Search for the cell housing the specified text and yield its [X, Y] center coordinate. 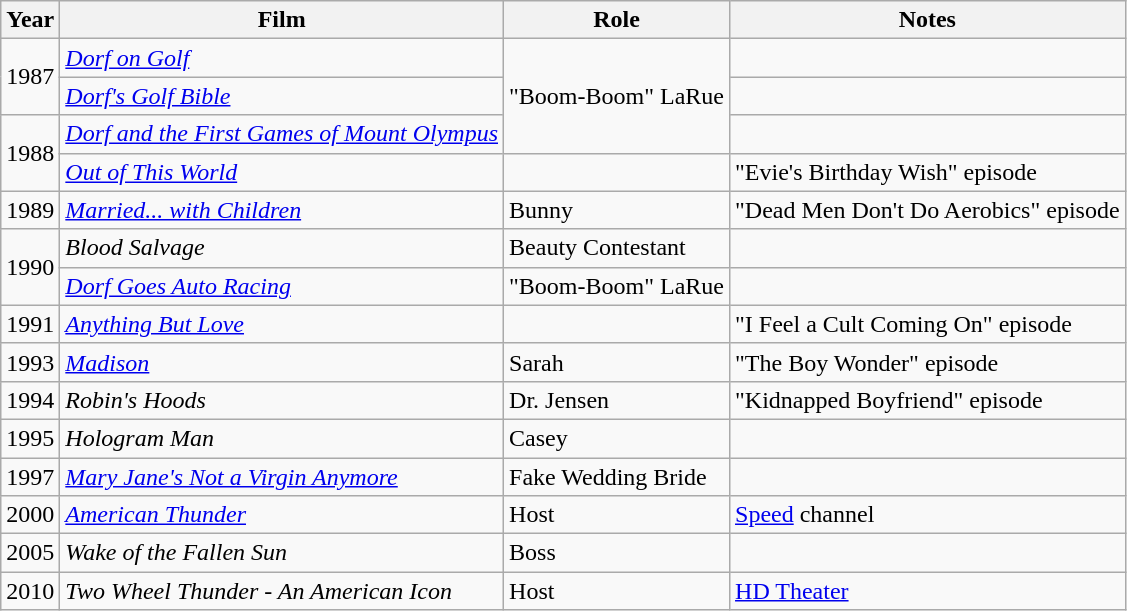
Role [617, 20]
2000 [30, 515]
Casey [617, 438]
"I Feel a Cult Coming On" episode [928, 324]
Year [30, 20]
Robin's Hoods [282, 400]
1988 [30, 153]
"Kidnapped Boyfriend" episode [928, 400]
Dorf and the First Games of Mount Olympus [282, 134]
1989 [30, 210]
1997 [30, 477]
Dorf's Golf Bible [282, 96]
Mary Jane's Not a Virgin Anymore [282, 477]
Fake Wedding Bride [617, 477]
HD Theater [928, 591]
Married... with Children [282, 210]
2010 [30, 591]
2005 [30, 553]
Out of This World [282, 172]
Madison [282, 362]
Wake of the Fallen Sun [282, 553]
Dorf Goes Auto Racing [282, 286]
1993 [30, 362]
1987 [30, 77]
Notes [928, 20]
"Evie's Birthday Wish" episode [928, 172]
"Dead Men Don't Do Aerobics" episode [928, 210]
Beauty Contestant [617, 248]
1994 [30, 400]
Blood Salvage [282, 248]
Boss [617, 553]
Dr. Jensen [617, 400]
Hologram Man [282, 438]
Bunny [617, 210]
"The Boy Wonder" episode [928, 362]
Dorf on Golf [282, 58]
1995 [30, 438]
Film [282, 20]
Speed channel [928, 515]
Anything But Love [282, 324]
1990 [30, 267]
1991 [30, 324]
Two Wheel Thunder - An American Icon [282, 591]
Sarah [617, 362]
American Thunder [282, 515]
